Output the [X, Y] coordinate of the center of the cell containing the given text.  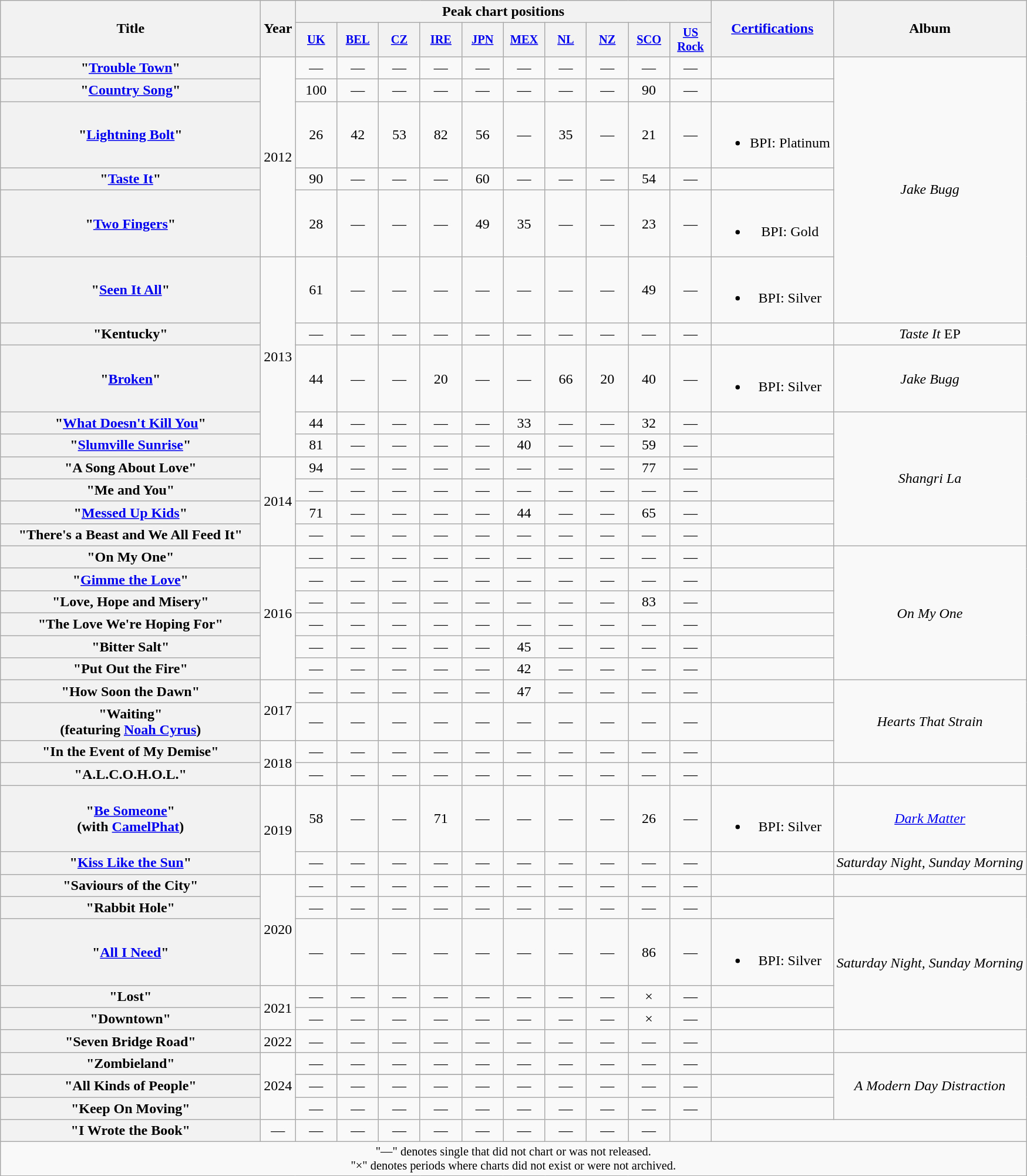
A Modern Day Distraction [930, 1086]
60 [483, 179]
45 [524, 647]
2017 [278, 711]
86 [649, 952]
"Messed Up Kids" [130, 512]
"Be Someone"(with CamelPhat) [130, 819]
56 [483, 135]
USRock [691, 40]
"All Kinds of People" [130, 1086]
"How Soon the Dawn" [130, 691]
"Lightning Bolt" [130, 135]
"—" denotes single that did not chart or was not released."×" denotes periods where charts did not exist or were not archived. [513, 1159]
JPN [483, 40]
"Bitter Salt" [130, 647]
Hearts That Strain [930, 721]
SCO [649, 40]
59 [649, 445]
100 [316, 90]
54 [649, 179]
53 [399, 135]
Title [130, 29]
NZ [607, 40]
2021 [278, 1007]
83 [649, 602]
"There's a Beast and We All Feed It" [130, 535]
"All I Need" [130, 952]
"Taste It" [130, 179]
"In the Event of My Demise" [130, 752]
"Rabbit Hole" [130, 908]
2014 [278, 501]
"Kentucky" [130, 334]
"Zombieland" [130, 1063]
82 [440, 135]
CZ [399, 40]
"Lost" [130, 996]
BPI: Platinum [772, 135]
2019 [278, 829]
47 [524, 691]
2016 [278, 613]
MEX [524, 40]
32 [649, 423]
"On My One" [130, 557]
Taste It EP [930, 334]
2013 [278, 357]
"Downtown" [130, 1019]
94 [316, 468]
"A.L.C.O.H.O.L." [130, 774]
2020 [278, 929]
"Trouble Town" [130, 68]
"Seen It All" [130, 290]
"Two Fingers" [130, 223]
2012 [278, 156]
"Saviours of the City" [130, 885]
21 [649, 135]
Shangri La [930, 479]
"Keep On Moving" [130, 1108]
"Slumville Sunrise" [130, 445]
Dark Matter [930, 819]
Certifications [772, 29]
"The Love We're Hoping For" [130, 624]
"What Doesn't Kill You" [130, 423]
23 [649, 223]
BEL [358, 40]
"Waiting"(featuring Noah Cyrus) [130, 721]
81 [316, 445]
NL [566, 40]
"Love, Hope and Misery" [130, 602]
Year [278, 29]
UK [316, 40]
"Seven Bridge Road" [130, 1041]
2024 [278, 1086]
28 [316, 223]
77 [649, 468]
2022 [278, 1041]
Peak chart positions [504, 12]
"Broken" [130, 378]
65 [649, 512]
"Gimme the Love" [130, 579]
On My One [930, 613]
"Put Out the Fire" [130, 669]
33 [524, 423]
IRE [440, 40]
"I Wrote the Book" [130, 1131]
Album [930, 29]
66 [566, 378]
58 [316, 819]
61 [316, 290]
"Country Song" [130, 90]
2018 [278, 763]
BPI: Gold [772, 223]
"A Song About Love" [130, 468]
"Me and You" [130, 490]
"Kiss Like the Sun" [130, 863]
